Find where the given text appears and provide that cell's center as (X, Y) coordinate. 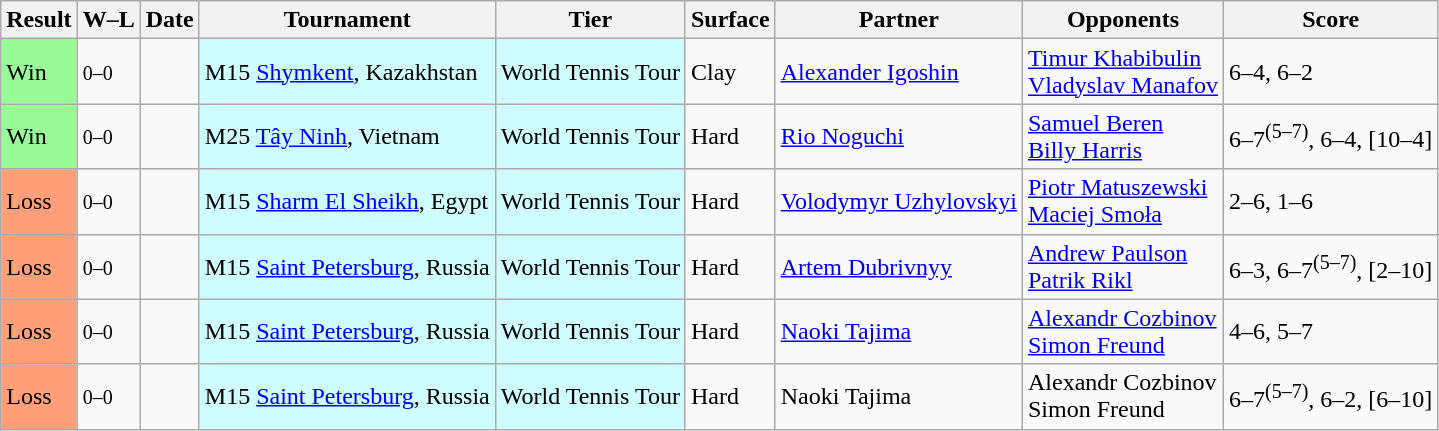
Result (39, 20)
2–6, 1–6 (1330, 202)
4–6, 5–7 (1330, 332)
Score (1330, 20)
Volodymyr Uzhylovskyi (898, 202)
Tier (590, 20)
Artem Dubrivnyy (898, 266)
Samuel Beren Billy Harris (1122, 136)
6–7(5–7), 6–4, [10–4] (1330, 136)
M15 Sharm El Sheikh, Egypt (347, 202)
M25 Tây Ninh, Vietnam (347, 136)
Tournament (347, 20)
6–4, 6–2 (1330, 72)
M15 Shymkent, Kazakhstan (347, 72)
Surface (730, 20)
Clay (730, 72)
6–7(5–7), 6–2, [6–10] (1330, 396)
Opponents (1122, 20)
Alexander Igoshin (898, 72)
W–L (108, 20)
Piotr Matuszewski Maciej Smoła (1122, 202)
Andrew Paulson Patrik Rikl (1122, 266)
Timur Khabibulin Vladyslav Manafov (1122, 72)
Date (170, 20)
Partner (898, 20)
6–3, 6–7(5–7), [2–10] (1330, 266)
Rio Noguchi (898, 136)
